From the cell containing the given text, extract its center point as (x, y) coordinate. 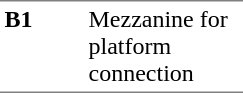
Mezzanine for platform connection (164, 46)
B1 (42, 46)
